Provide the (x, y) coordinate of the cell's center where the given text is located.  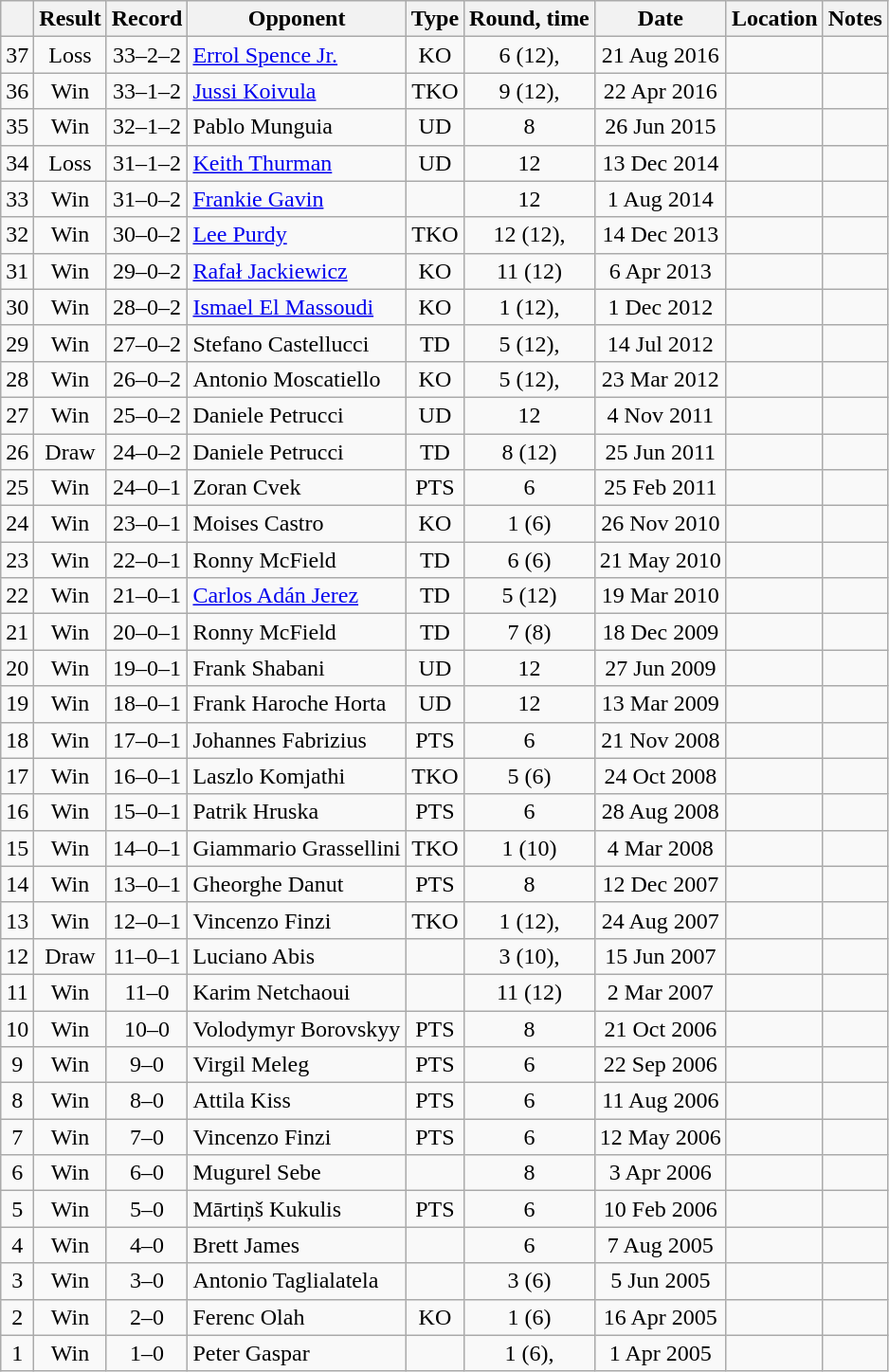
Gheorghe Danut (297, 884)
Giammario Grassellini (297, 848)
Johannes Fabrizius (297, 740)
Round, time (530, 19)
21–0–1 (147, 596)
4 Nov 2011 (660, 415)
8–0 (147, 1101)
25 Jun 2011 (660, 452)
Lee Purdy (297, 235)
4–0 (147, 1245)
24 Oct 2008 (660, 776)
12 (12), (530, 235)
Ismael El Massoudi (297, 307)
11–0 (147, 992)
6 (6) (530, 560)
Mārtiņš Kukulis (297, 1209)
1–0 (147, 1353)
Moises Castro (297, 524)
Notes (855, 19)
7 Aug 2005 (660, 1245)
6 (12), (530, 55)
4 (17, 1245)
17 (17, 776)
14–0–1 (147, 848)
Antonio Taglialatela (297, 1281)
Luciano Abis (297, 956)
Volodymyr Borovskyy (297, 1028)
22 Sep 2006 (660, 1065)
25 Feb 2011 (660, 488)
16–0–1 (147, 776)
19 (17, 704)
3 Apr 2006 (660, 1173)
Rafał Jackiewicz (297, 271)
21 (17, 632)
2 Mar 2007 (660, 992)
31 (17, 271)
3 (6) (530, 1281)
Virgil Meleg (297, 1065)
Type (434, 19)
9–0 (147, 1065)
Karim Netchaoui (297, 992)
22 Apr 2016 (660, 91)
Jussi Koivula (297, 91)
6 Apr 2013 (660, 271)
37 (17, 55)
33–1–2 (147, 91)
31–1–2 (147, 163)
2 (17, 1317)
10 (17, 1028)
9 (12), (530, 91)
13 Dec 2014 (660, 163)
16 Apr 2005 (660, 1317)
22–0–1 (147, 560)
Frank Shabani (297, 668)
1 Dec 2012 (660, 307)
Carlos Adán Jerez (297, 596)
19 Mar 2010 (660, 596)
3 (10), (530, 956)
13–0–1 (147, 884)
Peter Gaspar (297, 1353)
8 (12) (530, 452)
Location (774, 19)
12 Dec 2007 (660, 884)
Brett James (297, 1245)
1 (10) (530, 848)
5 (12) (530, 596)
15 Jun 2007 (660, 956)
Frank Haroche Horta (297, 704)
28 (17, 379)
26 (17, 452)
4 Mar 2008 (660, 848)
15–0–1 (147, 812)
26 Jun 2015 (660, 127)
7 (8) (530, 632)
35 (17, 127)
23–0–1 (147, 524)
30 (17, 307)
19–0–1 (147, 668)
24 Aug 2007 (660, 920)
Antonio Moscatiello (297, 379)
Ferenc Olah (297, 1317)
Laszlo Komjathi (297, 776)
Zoran Cvek (297, 488)
28 Aug 2008 (660, 812)
9 (17, 1065)
30–0–2 (147, 235)
10–0 (147, 1028)
24–0–1 (147, 488)
25–0–2 (147, 415)
16 (17, 812)
27 Jun 2009 (660, 668)
13 (17, 920)
Date (660, 19)
28–0–2 (147, 307)
18–0–1 (147, 704)
14 Dec 2013 (660, 235)
14 Jul 2012 (660, 343)
21 May 2010 (660, 560)
20–0–1 (147, 632)
18 (17, 740)
5–0 (147, 1209)
Record (147, 19)
11–0–1 (147, 956)
7 (17, 1137)
21 Aug 2016 (660, 55)
31–0–2 (147, 199)
3–0 (147, 1281)
5 (6) (530, 776)
2–0 (147, 1317)
1 (17, 1353)
21 Oct 2006 (660, 1028)
23 (17, 560)
Stefano Castellucci (297, 343)
Mugurel Sebe (297, 1173)
21 Nov 2008 (660, 740)
Attila Kiss (297, 1101)
18 Dec 2009 (660, 632)
11 Aug 2006 (660, 1101)
33 (17, 199)
5 (17, 1209)
29 (17, 343)
36 (17, 91)
Opponent (297, 19)
10 Feb 2006 (660, 1209)
3 (17, 1281)
13 Mar 2009 (660, 704)
27 (17, 415)
Pablo Munguia (297, 127)
32–1–2 (147, 127)
32 (17, 235)
14 (17, 884)
5 Jun 2005 (660, 1281)
15 (17, 848)
27–0–2 (147, 343)
Patrik Hruska (297, 812)
12–0–1 (147, 920)
11 (17, 992)
26 Nov 2010 (660, 524)
6–0 (147, 1173)
7–0 (147, 1137)
Frankie Gavin (297, 199)
20 (17, 668)
Result (70, 19)
24 (17, 524)
1 Aug 2014 (660, 199)
25 (17, 488)
23 Mar 2012 (660, 379)
34 (17, 163)
22 (17, 596)
1 Apr 2005 (660, 1353)
29–0–2 (147, 271)
26–0–2 (147, 379)
24–0–2 (147, 452)
Keith Thurman (297, 163)
17–0–1 (147, 740)
1 (6), (530, 1353)
12 May 2006 (660, 1137)
33–2–2 (147, 55)
Errol Spence Jr. (297, 55)
